Determine the (X, Y) coordinate at the center of the cell enclosing the given text.  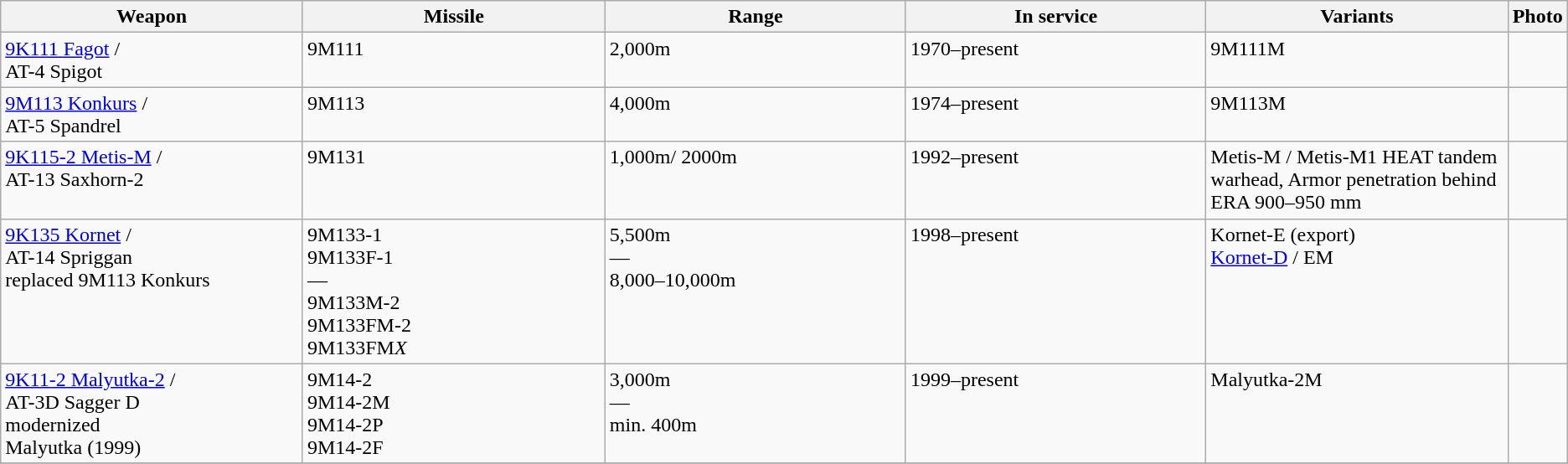
1974–present (1055, 114)
9M111 (454, 60)
1999–present (1055, 414)
Weapon (152, 17)
9M113M (1357, 114)
1970–present (1055, 60)
Missile (454, 17)
Variants (1357, 17)
5,500m—8,000–10,000m (756, 291)
9M111M (1357, 60)
9M133-19M133F-1—9M133M-29M133FM-29M133FMX (454, 291)
Range (756, 17)
1992–present (1055, 180)
9M131 (454, 180)
1,000m/ 2000m (756, 180)
9M113 (454, 114)
9M113 Konkurs /AT-5 Spandrel (152, 114)
1998–present (1055, 291)
9K11-2 Malyutka-2 /AT-3D Sagger DmodernizedMalyutka (1999) (152, 414)
9M14-29M14-2M9M14-2P9M14-2F (454, 414)
2,000m (756, 60)
4,000m (756, 114)
Metis-M / Metis-M1 HEAT tandem warhead, Armor penetration behind ERA 900–950 mm (1357, 180)
Malyutka-2M (1357, 414)
9K135 Kornet /AT-14 Sprigganreplaced 9M113 Konkurs (152, 291)
3,000m—min. 400m (756, 414)
Photo (1538, 17)
9K111 Fagot /AT-4 Spigot (152, 60)
9K115-2 Metis-M /AT-13 Saxhorn-2 (152, 180)
In service (1055, 17)
Kornet-E (export)Kornet-D / EM (1357, 291)
